Determine the [X, Y] coordinate at the center of the cell enclosing the given text.  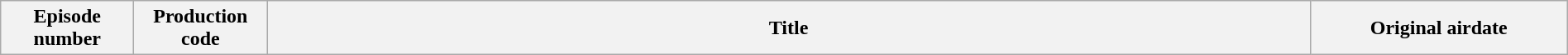
Title [789, 28]
Production code [200, 28]
Original airdate [1439, 28]
Episode number [68, 28]
